For the text-containing cell, return its midpoint in (X, Y) coordinate format. 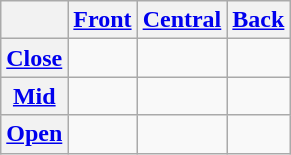
Mid (34, 96)
Central (182, 20)
Front (102, 20)
Open (34, 134)
Back (258, 20)
Close (34, 58)
